Search for the cell housing the specified text and yield its [x, y] center coordinate. 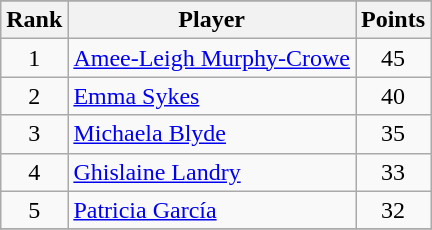
45 [394, 58]
1 [34, 58]
Michaela Blyde [212, 134]
3 [34, 134]
Ghislaine Landry [212, 172]
33 [394, 172]
32 [394, 210]
4 [34, 172]
35 [394, 134]
Emma Sykes [212, 96]
Amee-Leigh Murphy-Crowe [212, 58]
Rank [34, 20]
Points [394, 20]
Patricia García [212, 210]
2 [34, 96]
Player [212, 20]
40 [394, 96]
5 [34, 210]
